Locate the cell with the specified text and output its [X, Y] center coordinate. 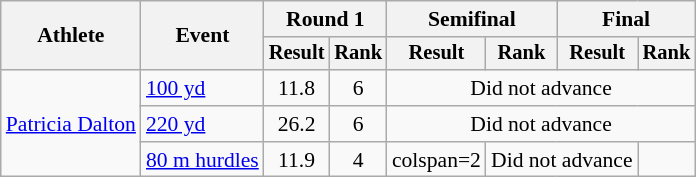
100 yd [202, 88]
26.2 [297, 124]
Semifinal [472, 19]
Athlete [71, 36]
Event [202, 36]
11.8 [297, 88]
Patricia Dalton [71, 124]
Final [626, 19]
Round 1 [326, 19]
220 yd [202, 124]
